Capture the cell that displays the provided text and extract its (X, Y) central coordinate. 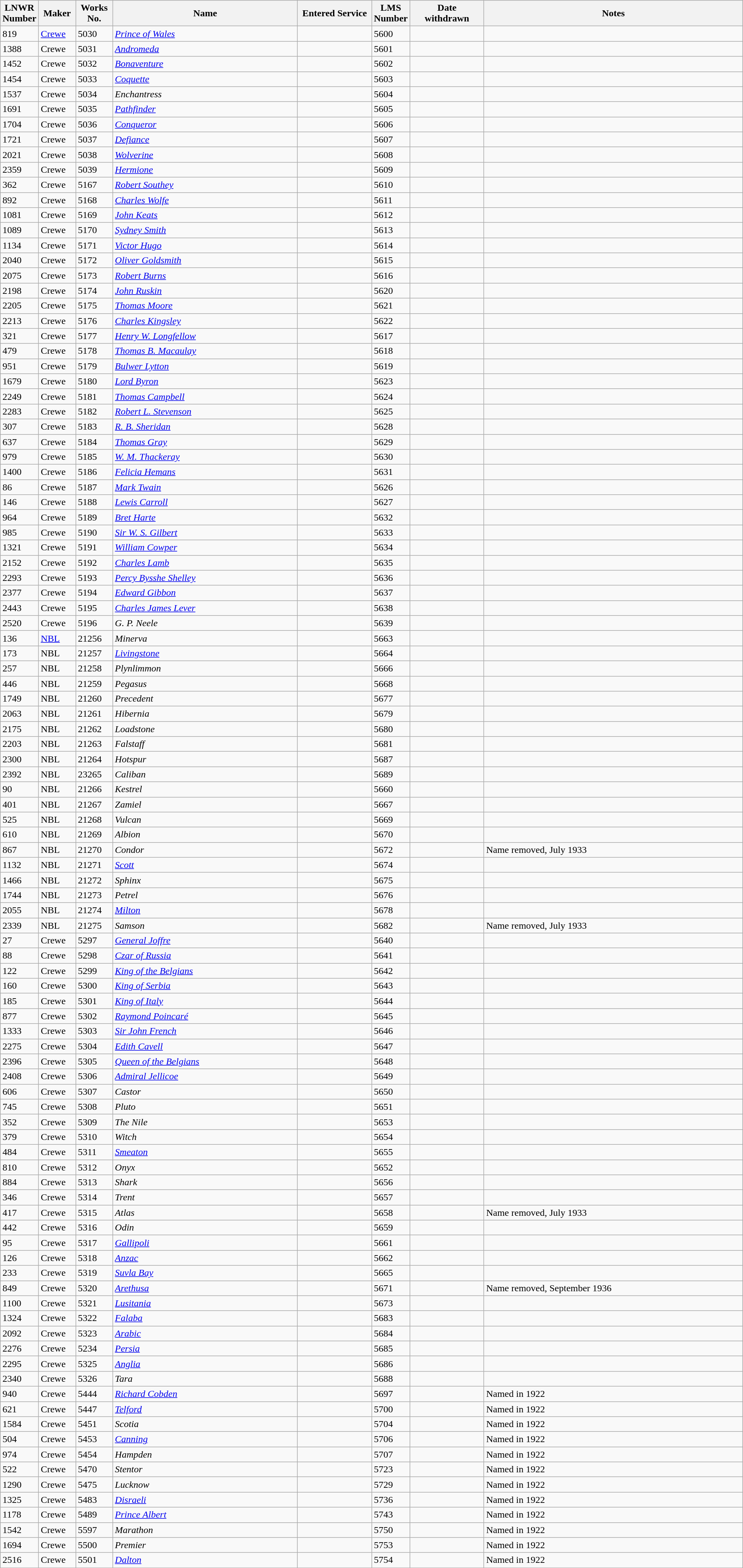
1178 (19, 1515)
2040 (19, 260)
525 (19, 820)
Arabic (205, 1333)
5656 (391, 1182)
5189 (94, 517)
951 (19, 366)
5604 (391, 94)
5475 (94, 1485)
5644 (391, 1001)
849 (19, 1288)
5178 (94, 351)
2516 (19, 1560)
5686 (391, 1364)
5483 (94, 1500)
Victor Hugo (205, 245)
321 (19, 336)
Persia (205, 1348)
233 (19, 1273)
Odin (205, 1228)
5298 (94, 956)
Pathfinder (205, 109)
5601 (391, 49)
504 (19, 1439)
5176 (94, 321)
21271 (94, 865)
5661 (391, 1243)
21263 (94, 744)
Falstaff (205, 744)
5707 (391, 1454)
Thomas Moore (205, 306)
307 (19, 426)
5444 (94, 1394)
5175 (94, 306)
484 (19, 1152)
21260 (94, 699)
Oliver Goldsmith (205, 260)
2408 (19, 1076)
5669 (391, 820)
Anglia (205, 1364)
Hotspur (205, 759)
5754 (391, 1560)
5305 (94, 1061)
5667 (391, 804)
21262 (94, 729)
5639 (391, 623)
606 (19, 1092)
1749 (19, 699)
The Nile (205, 1122)
5700 (391, 1409)
21259 (94, 683)
88 (19, 956)
King of Serbia (205, 986)
Name removed, September 1936 (613, 1288)
5626 (391, 487)
5624 (391, 396)
5671 (391, 1288)
2275 (19, 1046)
5321 (94, 1303)
Edith Cavell (205, 1046)
5177 (94, 336)
5323 (94, 1333)
5673 (391, 1303)
Lord Byron (205, 381)
173 (19, 653)
5651 (391, 1107)
Onyx (205, 1167)
Thomas B. Macaulay (205, 351)
Thomas Campbell (205, 396)
5736 (391, 1500)
Marathon (205, 1530)
Livingstone (205, 653)
5657 (391, 1198)
27 (19, 941)
5301 (94, 1001)
Vulcan (205, 820)
Disraeli (205, 1500)
5665 (391, 1273)
21258 (94, 668)
Entered Service (335, 14)
Minerva (205, 638)
5652 (391, 1167)
5600 (391, 34)
Trent (205, 1198)
2377 (19, 593)
Thomas Gray (205, 442)
King of the Belgians (205, 971)
2276 (19, 1348)
5186 (94, 472)
5613 (391, 230)
5181 (94, 396)
2340 (19, 1379)
5168 (94, 200)
5643 (391, 986)
5184 (94, 442)
1388 (19, 49)
5033 (94, 79)
5180 (94, 381)
5470 (94, 1470)
146 (19, 502)
5174 (94, 291)
136 (19, 638)
Maker (57, 14)
Zamiel (205, 804)
5606 (391, 124)
2249 (19, 396)
5637 (391, 593)
5743 (391, 1515)
Datewithdrawn (447, 14)
5501 (94, 1560)
Caliban (205, 774)
21264 (94, 759)
5666 (391, 668)
1454 (19, 79)
Sir W. S. Gilbert (205, 532)
Witch (205, 1137)
5632 (391, 517)
5679 (391, 714)
5647 (391, 1046)
5658 (391, 1213)
1324 (19, 1318)
5675 (391, 880)
Charles Wolfe (205, 200)
5182 (94, 411)
5605 (391, 109)
21257 (94, 653)
2203 (19, 744)
21268 (94, 820)
1081 (19, 215)
5325 (94, 1364)
5315 (94, 1213)
Raymond Poincaré (205, 1016)
90 (19, 789)
5635 (391, 563)
5620 (391, 291)
1744 (19, 895)
Charles Lamb (205, 563)
Felicia Hemans (205, 472)
21266 (94, 789)
John Ruskin (205, 291)
2339 (19, 926)
5316 (94, 1228)
5602 (391, 64)
21270 (94, 850)
Plynlimmon (205, 668)
Percy Bysshe Shelley (205, 578)
2443 (19, 608)
5678 (391, 910)
21269 (94, 835)
5687 (391, 759)
479 (19, 351)
Pluto (205, 1107)
2092 (19, 1333)
5318 (94, 1258)
5454 (94, 1454)
257 (19, 668)
5676 (391, 895)
W. M. Thackeray (205, 457)
Premier (205, 1545)
5682 (391, 926)
1100 (19, 1303)
442 (19, 1228)
Tara (205, 1379)
Admiral Jellicoe (205, 1076)
Sir John French (205, 1031)
5750 (391, 1530)
5300 (94, 986)
Milton (205, 910)
1134 (19, 245)
2055 (19, 910)
621 (19, 1409)
Mark Twain (205, 487)
5630 (391, 457)
5633 (391, 532)
5302 (94, 1016)
Conqueror (205, 124)
Atlas (205, 1213)
5668 (391, 683)
5672 (391, 850)
637 (19, 442)
21273 (94, 895)
1132 (19, 865)
5615 (391, 260)
5309 (94, 1122)
5636 (391, 578)
Hermione (205, 170)
5655 (391, 1152)
Lusitania (205, 1303)
5037 (94, 139)
1333 (19, 1031)
5234 (94, 1348)
5621 (391, 306)
5034 (94, 94)
Queen of the Belgians (205, 1061)
WorksNo. (94, 14)
5688 (391, 1379)
1400 (19, 472)
5634 (391, 548)
Arethusa (205, 1288)
5723 (391, 1470)
5170 (94, 230)
160 (19, 986)
5169 (94, 215)
884 (19, 1182)
5173 (94, 276)
964 (19, 517)
1537 (19, 94)
Robert Burns (205, 276)
Charles Kingsley (205, 321)
Prince of Wales (205, 34)
LMS Number (391, 14)
Dalton (205, 1560)
5645 (391, 1016)
185 (19, 1001)
2175 (19, 729)
5612 (391, 215)
5191 (94, 548)
Notes (613, 14)
Stentor (205, 1470)
Petrel (205, 895)
1321 (19, 548)
5308 (94, 1107)
5683 (391, 1318)
5307 (94, 1092)
Precedent (205, 699)
Falaba (205, 1318)
Robert Southey (205, 185)
General Joffre (205, 941)
95 (19, 1243)
810 (19, 1167)
21272 (94, 880)
King of Italy (205, 1001)
5190 (94, 532)
5297 (94, 941)
1452 (19, 64)
5188 (94, 502)
522 (19, 1470)
Gallipoli (205, 1243)
5030 (94, 34)
5179 (94, 366)
5603 (391, 79)
974 (19, 1454)
Castor (205, 1092)
5617 (391, 336)
5649 (391, 1076)
979 (19, 457)
2293 (19, 578)
5610 (391, 185)
5648 (391, 1061)
5704 (391, 1424)
Robert L. Stevenson (205, 411)
Edward Gibbon (205, 593)
Kestrel (205, 789)
Lewis Carroll (205, 502)
5193 (94, 578)
5453 (94, 1439)
5628 (391, 426)
5489 (94, 1515)
Telford (205, 1409)
5650 (391, 1092)
5032 (94, 64)
5304 (94, 1046)
2213 (19, 321)
940 (19, 1394)
1542 (19, 1530)
1691 (19, 109)
Bulwer Lytton (205, 366)
5674 (391, 865)
Canning (205, 1439)
5299 (94, 971)
5312 (94, 1167)
Anzac (205, 1258)
5659 (391, 1228)
867 (19, 850)
401 (19, 804)
5625 (391, 411)
5641 (391, 956)
5187 (94, 487)
2063 (19, 714)
5623 (391, 381)
1694 (19, 1545)
5319 (94, 1273)
5640 (391, 941)
5185 (94, 457)
Scotia (205, 1424)
5616 (391, 276)
5326 (94, 1379)
5642 (391, 971)
5729 (391, 1485)
5313 (94, 1182)
Name (205, 14)
21275 (94, 926)
LNWR Number (19, 14)
John Keats (205, 215)
1089 (19, 230)
5685 (391, 1348)
2520 (19, 623)
5677 (391, 699)
1679 (19, 381)
126 (19, 1258)
5697 (391, 1394)
5039 (94, 170)
Pegasus (205, 683)
985 (19, 532)
Sphinx (205, 880)
819 (19, 34)
5670 (391, 835)
5172 (94, 260)
446 (19, 683)
5310 (94, 1137)
1584 (19, 1424)
5451 (94, 1424)
Hampden (205, 1454)
2205 (19, 306)
21274 (94, 910)
5306 (94, 1076)
5196 (94, 623)
Lucknow (205, 1485)
Hibernia (205, 714)
877 (19, 1016)
5631 (391, 472)
2021 (19, 154)
5638 (391, 608)
5614 (391, 245)
5706 (391, 1439)
5035 (94, 109)
5611 (391, 200)
Sydney Smith (205, 230)
Condor (205, 850)
2295 (19, 1364)
5753 (391, 1545)
5314 (94, 1198)
5654 (391, 1137)
21261 (94, 714)
5320 (94, 1288)
Wolverine (205, 154)
Shark (205, 1182)
5622 (391, 321)
5194 (94, 593)
5317 (94, 1243)
Charles James Lever (205, 608)
5627 (391, 502)
892 (19, 200)
Enchantress (205, 94)
Prince Albert (205, 1515)
5500 (94, 1545)
352 (19, 1122)
5662 (391, 1258)
William Cowper (205, 548)
5322 (94, 1318)
Coquette (205, 79)
5684 (391, 1333)
Henry W. Longfellow (205, 336)
5171 (94, 245)
Suvla Bay (205, 1273)
417 (19, 1213)
5303 (94, 1031)
346 (19, 1198)
5311 (94, 1152)
Bonaventure (205, 64)
5195 (94, 608)
1325 (19, 1500)
5447 (94, 1409)
5031 (94, 49)
5192 (94, 563)
5663 (391, 638)
1721 (19, 139)
2300 (19, 759)
5646 (391, 1031)
21256 (94, 638)
Andromeda (205, 49)
5689 (391, 774)
Samson (205, 926)
5597 (94, 1530)
5608 (391, 154)
G. P. Neele (205, 623)
2392 (19, 774)
86 (19, 487)
Richard Cobden (205, 1394)
Defiance (205, 139)
5660 (391, 789)
2075 (19, 276)
5618 (391, 351)
5167 (94, 185)
5681 (391, 744)
Bret Harte (205, 517)
5607 (391, 139)
745 (19, 1107)
5038 (94, 154)
2198 (19, 291)
1290 (19, 1485)
5653 (391, 1122)
Scott (205, 865)
2283 (19, 411)
2396 (19, 1061)
Loadstone (205, 729)
5629 (391, 442)
R. B. Sheridan (205, 426)
5619 (391, 366)
5036 (94, 124)
5680 (391, 729)
1704 (19, 124)
Albion (205, 835)
5664 (391, 653)
362 (19, 185)
2359 (19, 170)
1466 (19, 880)
610 (19, 835)
21267 (94, 804)
23265 (94, 774)
122 (19, 971)
Smeaton (205, 1152)
379 (19, 1137)
5609 (391, 170)
Czar of Russia (205, 956)
5183 (94, 426)
2152 (19, 563)
